Return [X, Y] of the center of cell containing provided text 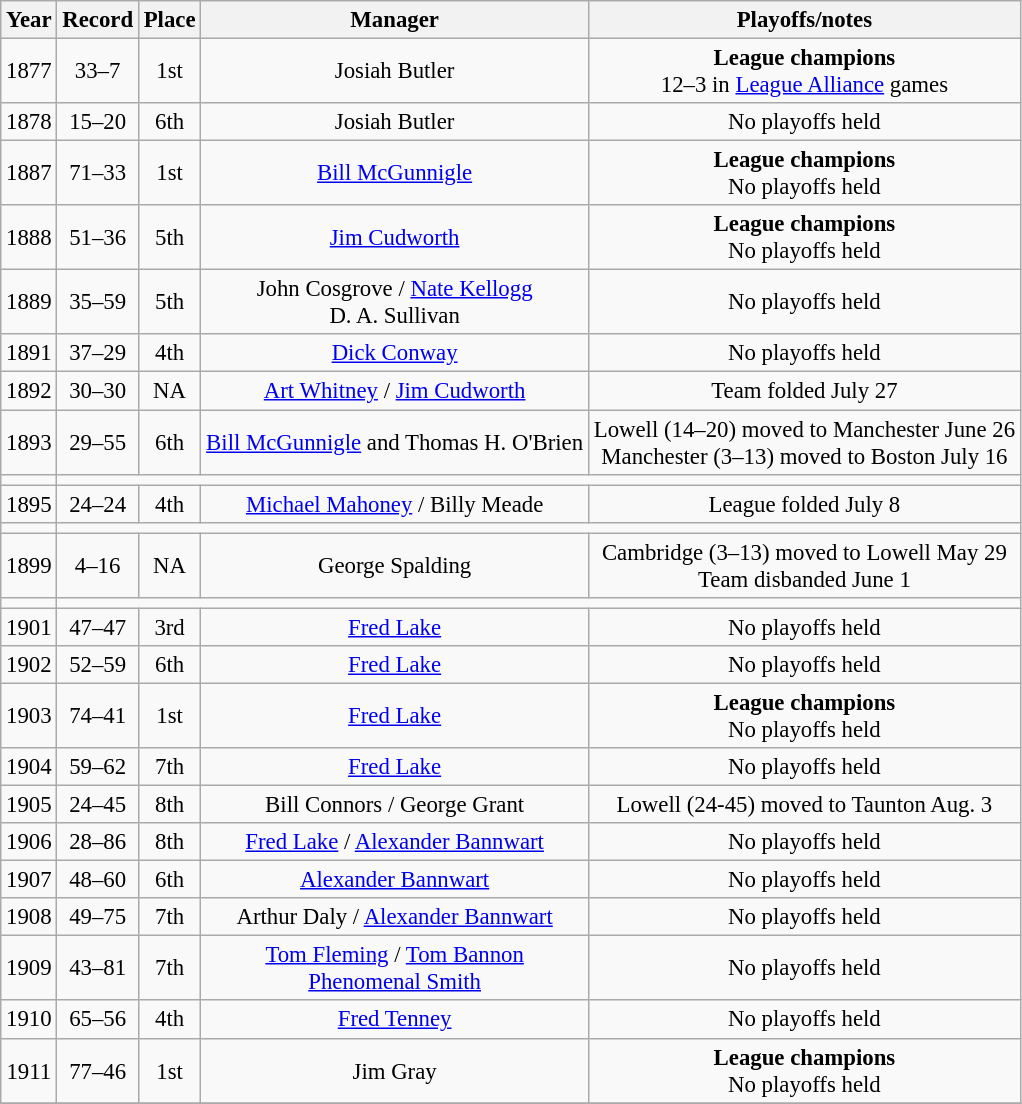
35–59 [98, 302]
Jim Cudworth [395, 238]
1901 [29, 627]
1911 [29, 1070]
Year [29, 20]
71–33 [98, 174]
59–62 [98, 767]
Arthur Daly / Alexander Bannwart [395, 917]
1888 [29, 238]
Bill McGunnigle [395, 174]
Manager [395, 20]
52–59 [98, 665]
29–55 [98, 442]
Record [98, 20]
24–45 [98, 805]
Fred Tenney [395, 1020]
Art Whitney / Jim Cudworth [395, 391]
1906 [29, 842]
49–75 [98, 917]
1908 [29, 917]
43–81 [98, 968]
33–7 [98, 72]
4–16 [98, 566]
Fred Lake / Alexander Bannwart [395, 842]
1877 [29, 72]
1910 [29, 1020]
1893 [29, 442]
65–56 [98, 1020]
15–20 [98, 122]
47–47 [98, 627]
League champions12–3 in League Alliance games [804, 72]
Dick Conway [395, 353]
1892 [29, 391]
1905 [29, 805]
77–46 [98, 1070]
Cambridge (3–13) moved to Lowell May 29 Team disbanded June 1 [804, 566]
Jim Gray [395, 1070]
24–24 [98, 504]
Lowell (24-45) moved to Taunton Aug. 3 [804, 805]
Alexander Bannwart [395, 880]
Place [169, 20]
1903 [29, 716]
3rd [169, 627]
League champions No playoffs held [804, 716]
28–86 [98, 842]
51–36 [98, 238]
Team folded July 27 [804, 391]
1889 [29, 302]
1902 [29, 665]
1878 [29, 122]
George Spalding [395, 566]
Lowell (14–20) moved to Manchester June 26 Manchester (3–13) moved to Boston July 16 [804, 442]
Michael Mahoney / Billy Meade [395, 504]
48–60 [98, 880]
30–30 [98, 391]
74–41 [98, 716]
1904 [29, 767]
37–29 [98, 353]
1891 [29, 353]
1887 [29, 174]
League folded July 8 [804, 504]
1909 [29, 968]
1907 [29, 880]
John Cosgrove / Nate Kellogg D. A. Sullivan [395, 302]
1899 [29, 566]
1895 [29, 504]
Playoffs/notes [804, 20]
Tom Fleming / Tom Bannon Phenomenal Smith [395, 968]
Bill McGunnigle and Thomas H. O'Brien [395, 442]
Bill Connors / George Grant [395, 805]
